From the cell containing the given text, extract its center point as [x, y] coordinate. 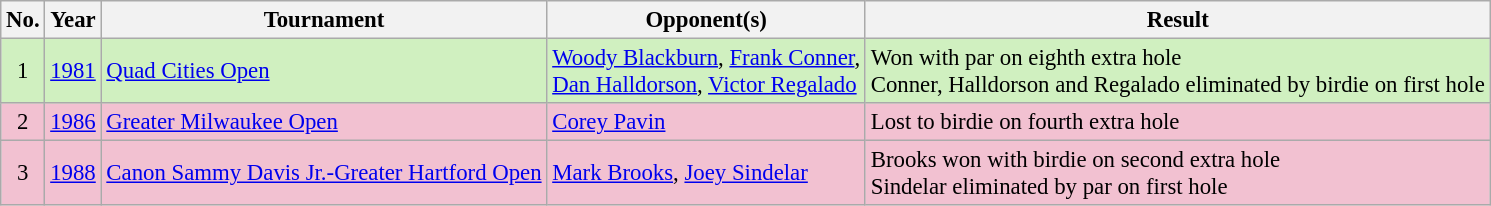
Lost to birdie on fourth extra hole [1178, 122]
Year [73, 20]
Opponent(s) [706, 20]
1 [23, 72]
Corey Pavin [706, 122]
No. [23, 20]
Brooks won with birdie on second extra holeSindelar eliminated by par on first hole [1178, 174]
Won with par on eighth extra holeConner, Halldorson and Regalado eliminated by birdie on first hole [1178, 72]
Woody Blackburn, Frank Conner, Dan Halldorson, Victor Regalado [706, 72]
1981 [73, 72]
Result [1178, 20]
Tournament [324, 20]
2 [23, 122]
Greater Milwaukee Open [324, 122]
1988 [73, 174]
Quad Cities Open [324, 72]
Canon Sammy Davis Jr.-Greater Hartford Open [324, 174]
3 [23, 174]
Mark Brooks, Joey Sindelar [706, 174]
1986 [73, 122]
